Output the [x, y] coordinate of the center of the cell containing the given text.  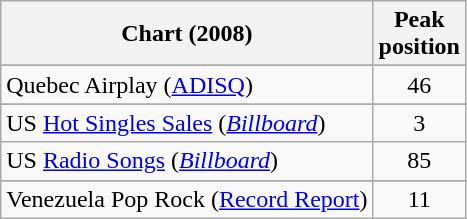
3 [419, 123]
46 [419, 85]
85 [419, 161]
Peakposition [419, 34]
US Hot Singles Sales (Billboard) [187, 123]
Venezuela Pop Rock (Record Report) [187, 199]
Chart (2008) [187, 34]
Quebec Airplay (ADISQ) [187, 85]
11 [419, 199]
US Radio Songs (Billboard) [187, 161]
